Provide the (x, y) coordinate of the cell's center where the given text is located.  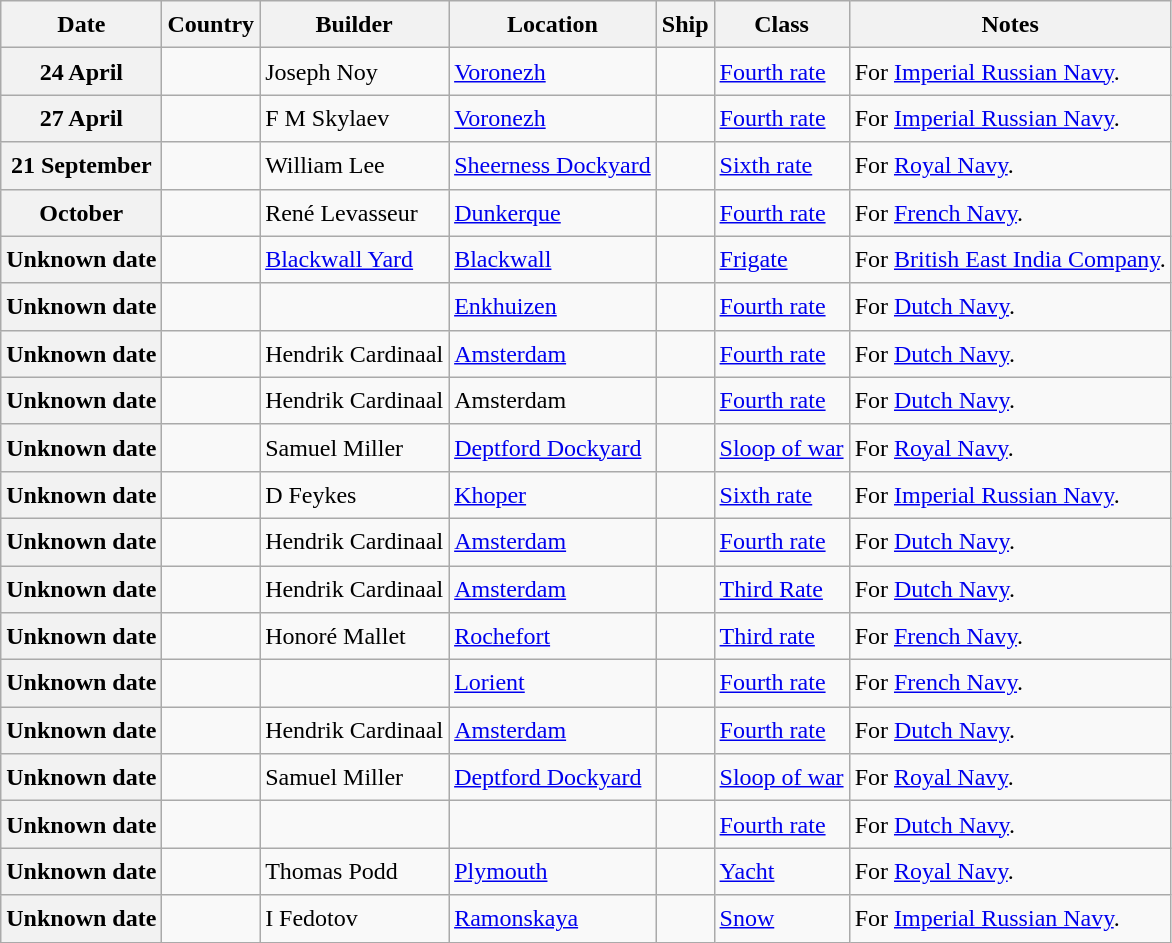
Enkhuizen (553, 306)
Notes (1010, 24)
René Levasseur (354, 212)
Thomas Podd (354, 872)
Ship (685, 24)
Snow (782, 918)
Third Rate (782, 590)
F M Skylaev (354, 118)
Joseph Noy (354, 72)
21 September (82, 166)
Blackwall Yard (354, 260)
Location (553, 24)
Country (211, 24)
D Feykes (354, 494)
Sheerness Dockyard (553, 166)
Blackwall (553, 260)
Rochefort (553, 636)
For British East India Company. (1010, 260)
Class (782, 24)
Builder (354, 24)
Date (82, 24)
Third rate (782, 636)
October (82, 212)
24 April (82, 72)
Honoré Mallet (354, 636)
Lorient (553, 684)
Yacht (782, 872)
William Lee (354, 166)
Khoper (553, 494)
Ramonskaya (553, 918)
Plymouth (553, 872)
Frigate (782, 260)
27 April (82, 118)
I Fedotov (354, 918)
Dunkerque (553, 212)
